Output the [X, Y] coordinate of the center of the cell containing the given text.  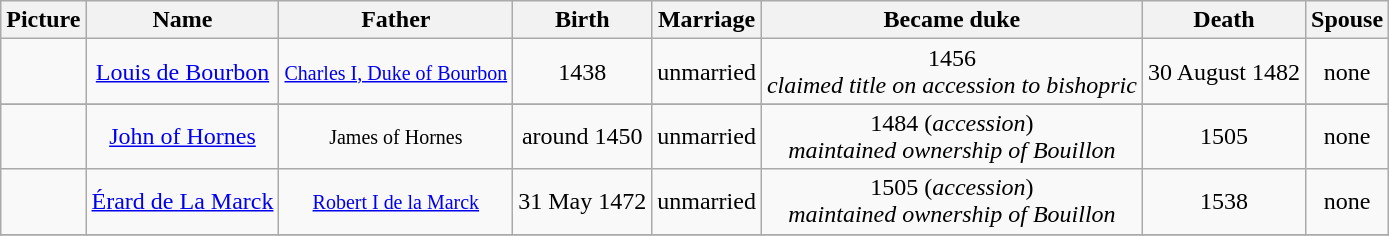
Death [1224, 20]
Charles I, Duke of Bourbon [396, 72]
30 August 1482 [1224, 72]
1505 (accession)maintained ownership of Bouillon [952, 202]
1438 [582, 72]
around 1450 [582, 136]
Picture [44, 20]
Robert I de la Marck [396, 202]
James of Hornes [396, 136]
1456claimed title on accession to bishopric [952, 72]
Father [396, 20]
Marriage [707, 20]
1505 [1224, 136]
1484 (accession)maintained ownership of Bouillon [952, 136]
Spouse [1348, 20]
Name [182, 20]
Érard de La Marck [182, 202]
Birth [582, 20]
1538 [1224, 202]
31 May 1472 [582, 202]
Became duke [952, 20]
Louis de Bourbon [182, 72]
John of Hornes [182, 136]
